Locate the cell with the specified text and output its (X, Y) center coordinate. 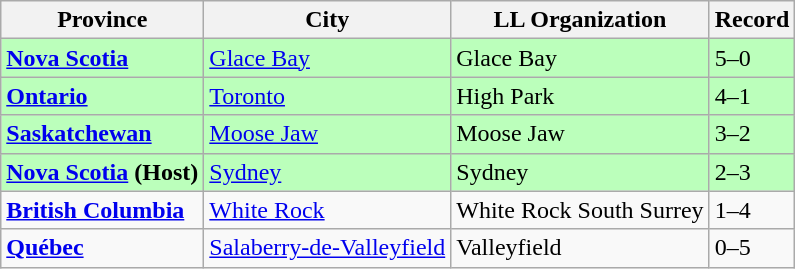
Nova Scotia (Host) (102, 172)
0–5 (752, 248)
Province (102, 20)
LL Organization (580, 20)
British Columbia (102, 210)
High Park (580, 96)
3–2 (752, 134)
Salaberry-de-Valleyfield (328, 248)
Québec (102, 248)
Nova Scotia (102, 58)
2–3 (752, 172)
Saskatchewan (102, 134)
1–4 (752, 210)
Record (752, 20)
White Rock South Surrey (580, 210)
5–0 (752, 58)
Toronto (328, 96)
White Rock (328, 210)
4–1 (752, 96)
Valleyfield (580, 248)
City (328, 20)
Ontario (102, 96)
